Return the [X, Y] coordinate for the center point of the cell that contains the specified text.  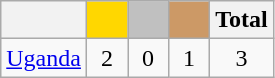
2 [106, 58]
Uganda [44, 58]
3 [242, 58]
0 [148, 58]
1 [190, 58]
Total [242, 20]
